Provide the (X, Y) coordinate of the cell's center where the given text is located.  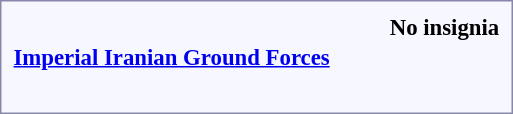
No insignia (444, 27)
Imperial Iranian Ground Forces (172, 57)
